Identify which cell holds the provided text, then report its [x, y] central coordinate. 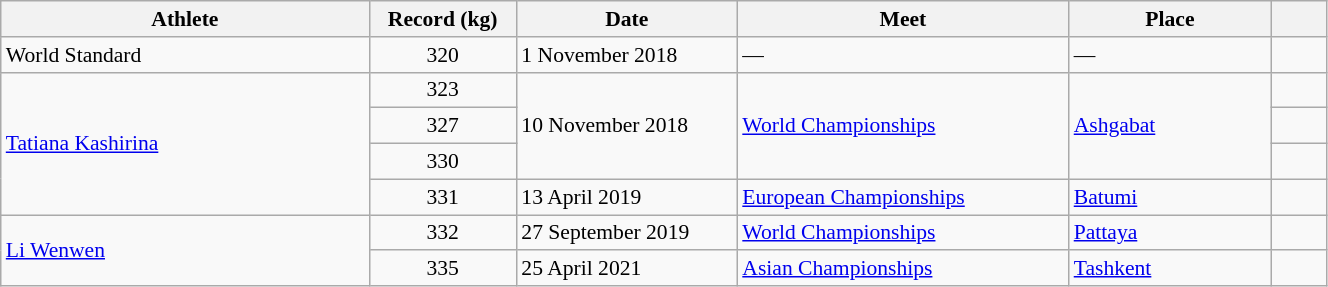
Ashgabat [1170, 126]
331 [442, 197]
European Championships [902, 197]
Tashkent [1170, 269]
Record (kg) [442, 19]
World Standard [185, 55]
13 April 2019 [626, 197]
Li Wenwen [185, 250]
27 September 2019 [626, 233]
323 [442, 90]
Tatiana Kashirina [185, 143]
Batumi [1170, 197]
1 November 2018 [626, 55]
Place [1170, 19]
335 [442, 269]
330 [442, 162]
25 April 2021 [626, 269]
Date [626, 19]
Athlete [185, 19]
320 [442, 55]
Meet [902, 19]
Asian Championships [902, 269]
327 [442, 126]
332 [442, 233]
Pattaya [1170, 233]
10 November 2018 [626, 126]
